Search for the cell housing the specified text and yield its (x, y) center coordinate. 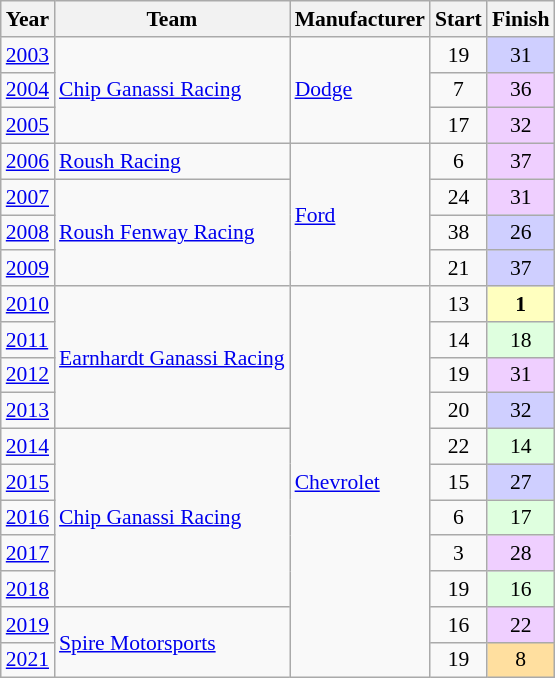
2017 (28, 554)
Dodge (360, 90)
38 (458, 233)
2019 (28, 625)
27 (521, 482)
2014 (28, 447)
2012 (28, 375)
7 (458, 90)
28 (521, 554)
2021 (28, 660)
2004 (28, 90)
Earnhardt Ganassi Racing (172, 357)
Manufacturer (360, 19)
8 (521, 660)
2006 (28, 162)
2007 (28, 197)
Roush Fenway Racing (172, 232)
Spire Motorsports (172, 642)
21 (458, 269)
3 (458, 554)
Ford (360, 215)
2010 (28, 304)
Year (28, 19)
Roush Racing (172, 162)
2015 (28, 482)
2003 (28, 55)
18 (521, 340)
20 (458, 411)
Finish (521, 19)
24 (458, 197)
26 (521, 233)
Chevrolet (360, 482)
2011 (28, 340)
2009 (28, 269)
2008 (28, 233)
2018 (28, 589)
13 (458, 304)
36 (521, 90)
2013 (28, 411)
2016 (28, 518)
15 (458, 482)
1 (521, 304)
Team (172, 19)
2005 (28, 126)
Start (458, 19)
